Output the [x, y] coordinate of the center of the cell containing the given text.  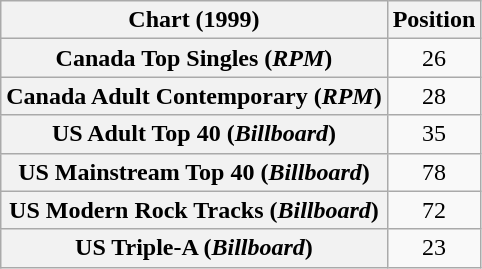
28 [434, 96]
US Triple-A (Billboard) [194, 248]
78 [434, 172]
Canada Adult Contemporary (RPM) [194, 96]
23 [434, 248]
72 [434, 210]
US Mainstream Top 40 (Billboard) [194, 172]
US Adult Top 40 (Billboard) [194, 134]
26 [434, 58]
Chart (1999) [194, 20]
35 [434, 134]
Canada Top Singles (RPM) [194, 58]
Position [434, 20]
US Modern Rock Tracks (Billboard) [194, 210]
